Return the [x, y] coordinate for the center point of the cell that contains the specified text.  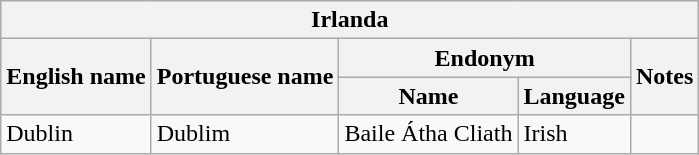
Irish [574, 134]
Language [574, 96]
Dublin [76, 134]
Dublim [245, 134]
Irlanda [350, 20]
Name [428, 96]
Notes [664, 77]
Endonym [484, 58]
English name [76, 77]
Portuguese name [245, 77]
Baile Átha Cliath [428, 134]
